Locate the cell with the specified text and output its [X, Y] center coordinate. 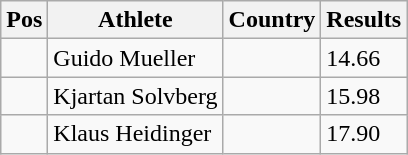
15.98 [364, 96]
Athlete [136, 20]
Klaus Heidinger [136, 134]
Country [272, 20]
Pos [24, 20]
Results [364, 20]
Guido Mueller [136, 58]
14.66 [364, 58]
Kjartan Solvberg [136, 96]
17.90 [364, 134]
